Locate the cell with the specified text and output its [X, Y] center coordinate. 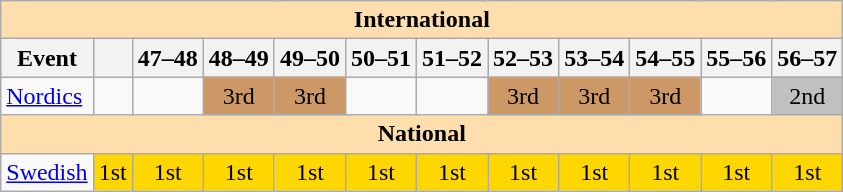
49–50 [310, 58]
51–52 [452, 58]
2nd [808, 96]
47–48 [168, 58]
Nordics [47, 96]
National [422, 134]
International [422, 20]
50–51 [380, 58]
56–57 [808, 58]
54–55 [666, 58]
Event [47, 58]
52–53 [524, 58]
55–56 [736, 58]
53–54 [594, 58]
Swedish [47, 172]
48–49 [238, 58]
